For the text-containing cell, return its midpoint in (x, y) coordinate format. 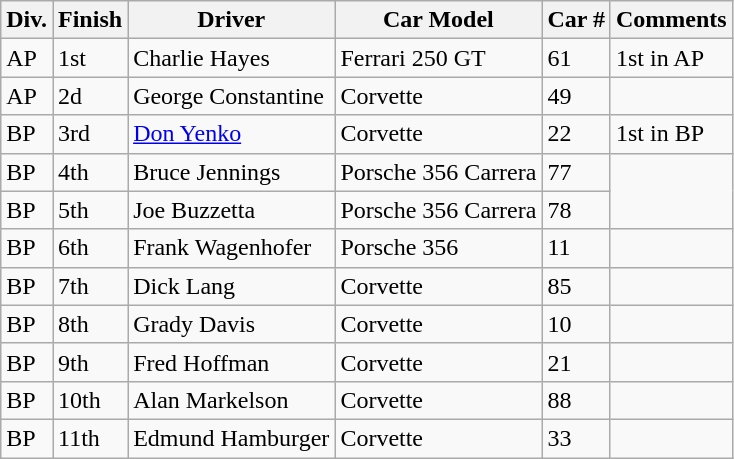
33 (576, 438)
Ferrari 250 GT (438, 58)
Car # (576, 20)
77 (576, 172)
5th (90, 210)
1st in BP (671, 134)
Driver (232, 20)
88 (576, 400)
Dick Lang (232, 286)
Car Model (438, 20)
Grady Davis (232, 324)
78 (576, 210)
9th (90, 362)
7th (90, 286)
6th (90, 248)
4th (90, 172)
1st in AP (671, 58)
George Constantine (232, 96)
Alan Markelson (232, 400)
49 (576, 96)
Frank Wagenhofer (232, 248)
11th (90, 438)
Don Yenko (232, 134)
8th (90, 324)
10 (576, 324)
1st (90, 58)
85 (576, 286)
Comments (671, 20)
Edmund Hamburger (232, 438)
21 (576, 362)
11 (576, 248)
10th (90, 400)
Div. (27, 20)
Fred Hoffman (232, 362)
3rd (90, 134)
2d (90, 96)
Porsche 356 (438, 248)
22 (576, 134)
Joe Buzzetta (232, 210)
Finish (90, 20)
61 (576, 58)
Charlie Hayes (232, 58)
Bruce Jennings (232, 172)
